Pinpoint the cell where the given text exists, returning its (x, y) midpoint coordinate. 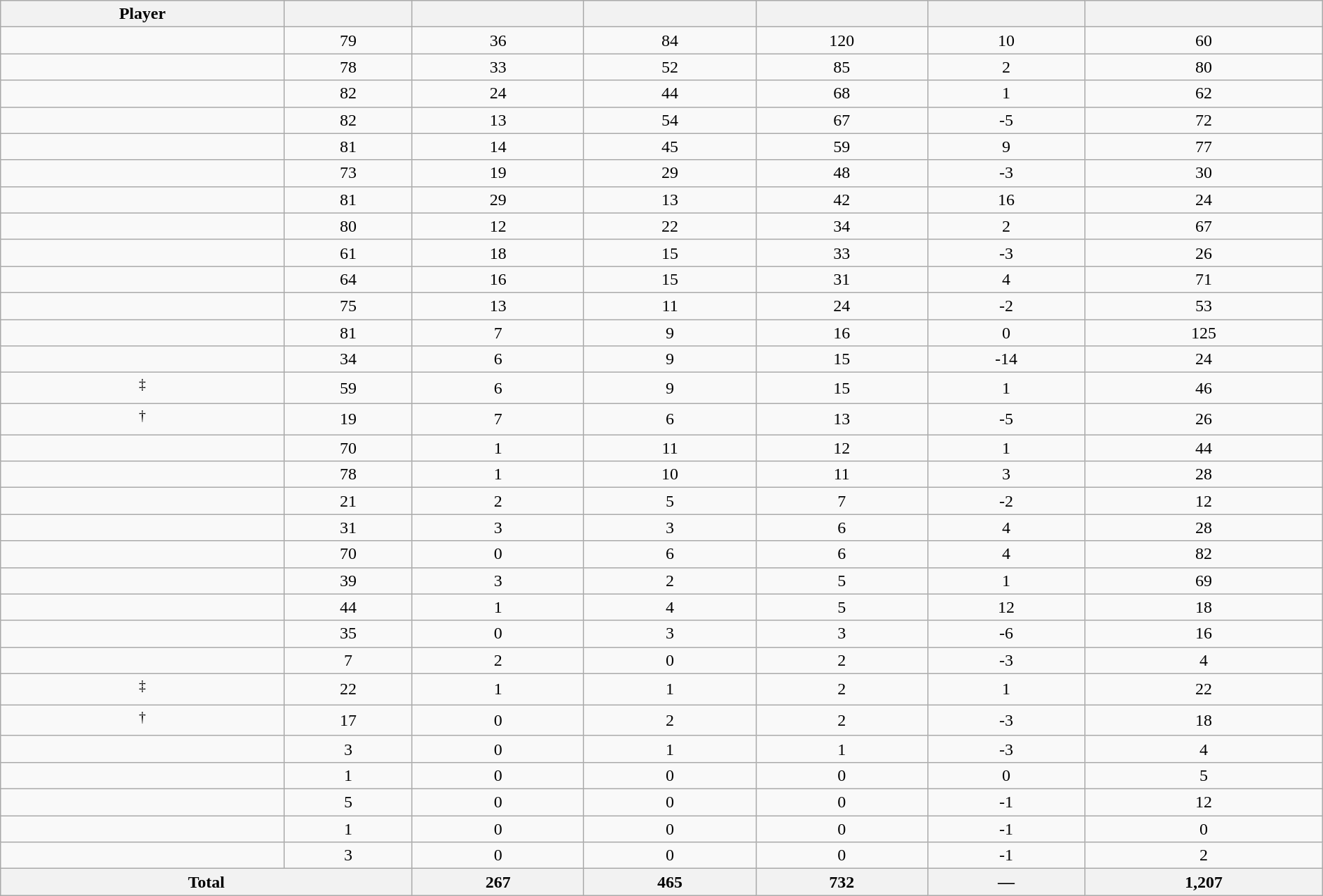
— (1006, 882)
62 (1204, 94)
39 (347, 581)
61 (347, 253)
14 (498, 147)
125 (1204, 333)
30 (1204, 173)
75 (347, 306)
17 (347, 720)
35 (347, 634)
84 (670, 40)
120 (842, 40)
-6 (1006, 634)
77 (1204, 147)
267 (498, 882)
Total (207, 882)
42 (842, 200)
60 (1204, 40)
48 (842, 173)
85 (842, 67)
68 (842, 94)
1,207 (1204, 882)
732 (842, 882)
64 (347, 279)
21 (347, 501)
52 (670, 67)
36 (498, 40)
-14 (1006, 359)
69 (1204, 581)
465 (670, 882)
46 (1204, 388)
72 (1204, 120)
71 (1204, 279)
Player (142, 14)
53 (1204, 306)
73 (347, 173)
54 (670, 120)
79 (347, 40)
45 (670, 147)
